Scan for the cell matching the given text and deliver its [x, y] coordinate at center. 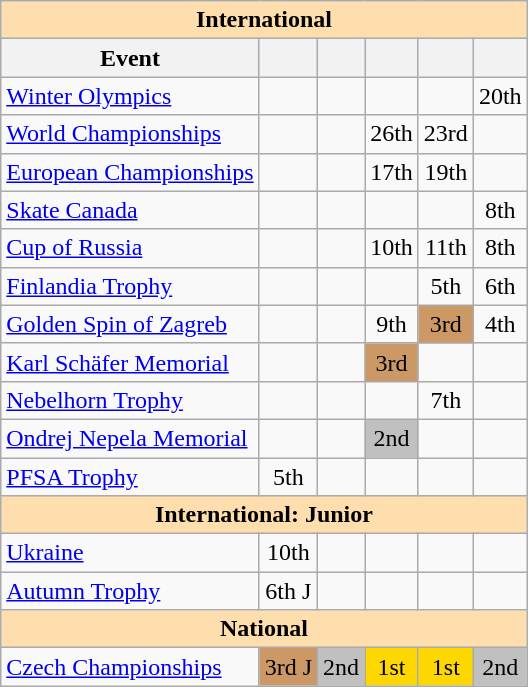
PFSA Trophy [130, 477]
9th [392, 324]
6th J [288, 591]
4th [500, 324]
World Championships [130, 134]
11th [446, 248]
7th [446, 400]
Event [130, 58]
Nebelhorn Trophy [130, 400]
Finlandia Trophy [130, 286]
Golden Spin of Zagreb [130, 324]
Ondrej Nepela Memorial [130, 438]
19th [446, 172]
23rd [446, 134]
17th [392, 172]
6th [500, 286]
3rd J [288, 667]
Karl Schäfer Memorial [130, 362]
Autumn Trophy [130, 591]
European Championships [130, 172]
Skate Canada [130, 210]
20th [500, 96]
Winter Olympics [130, 96]
Ukraine [130, 553]
Cup of Russia [130, 248]
National [264, 629]
Czech Championships [130, 667]
International [264, 20]
International: Junior [264, 515]
26th [392, 134]
